Provide the [x, y] coordinate of the cell's center where the given text is located.  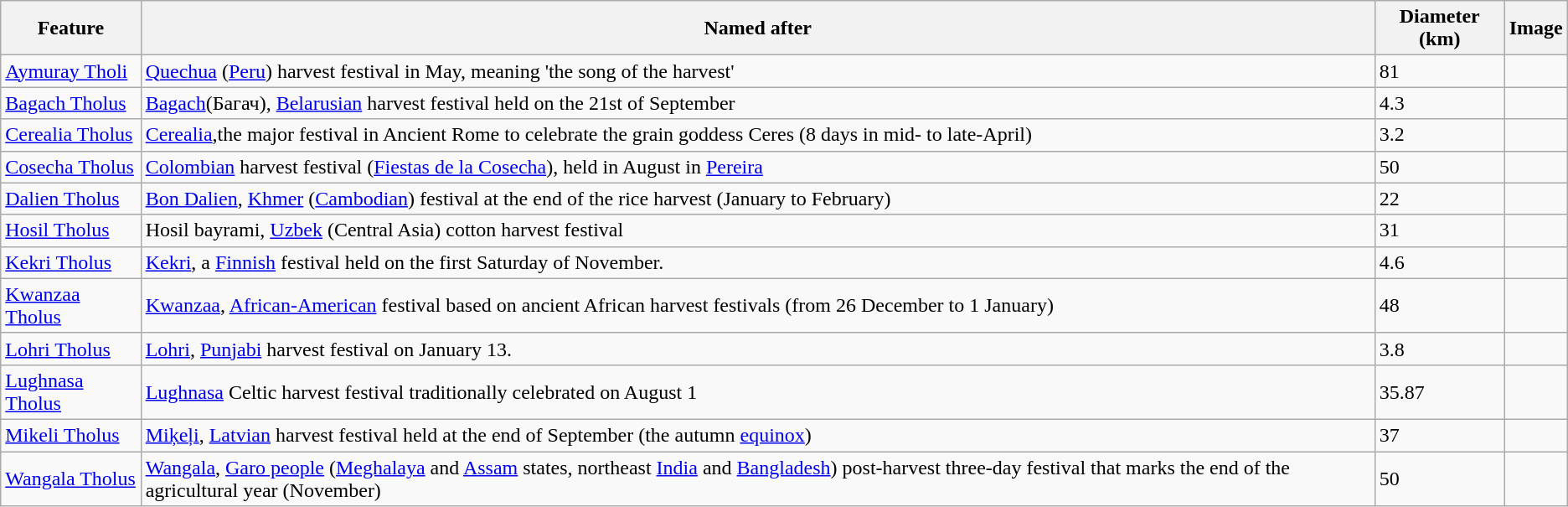
Aymuray Tholi [70, 71]
Mikeli Tholus [70, 435]
Lughnasa Tholus [70, 392]
Kwanzaa, African-American festival based on ancient African harvest festivals (from 26 December to 1 January) [757, 305]
22 [1439, 199]
Lohri Tholus [70, 349]
Wangala Tholus [70, 478]
Lohri, Punjabi harvest festival on January 13. [757, 349]
48 [1439, 305]
Colombian harvest festival (Fiestas de la Cosecha), held in August in Pereira [757, 167]
81 [1439, 71]
Quechua (Peru) harvest festival in May, meaning 'the song of the harvest' [757, 71]
Diameter (km) [1439, 28]
Bon Dalien, Khmer (Cambodian) festival at the end of the rice harvest (January to February) [757, 199]
31 [1439, 230]
Named after [757, 28]
Dalien Tholus [70, 199]
Kekri Tholus [70, 262]
Kwanzaa Tholus [70, 305]
Cosecha Tholus [70, 167]
37 [1439, 435]
Hosil Tholus [70, 230]
35.87 [1439, 392]
Bagach Tholus [70, 103]
4.3 [1439, 103]
Kekri, a Finnish festival held on the first Saturday of November. [757, 262]
Lughnasa Celtic harvest festival traditionally celebrated on August 1 [757, 392]
Cerealia,the major festival in Ancient Rome to celebrate the grain goddess Ceres (8 days in mid- to late-April) [757, 135]
Feature [70, 28]
Cerealia Tholus [70, 135]
Bagach(Багач), Belarusian harvest festival held on the 21st of September [757, 103]
4.6 [1439, 262]
Miķeļi, Latvian harvest festival held at the end of September (the autumn equinox) [757, 435]
3.2 [1439, 135]
Hosil bayrami, Uzbek (Central Asia) cotton harvest festival [757, 230]
Image [1536, 28]
3.8 [1439, 349]
